For the text-containing cell, return its midpoint in (X, Y) coordinate format. 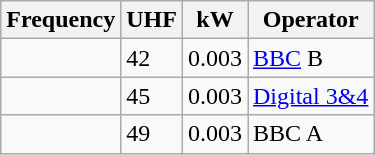
BBC B (311, 58)
45 (152, 96)
BBC A (311, 134)
Frequency (61, 20)
Operator (311, 20)
49 (152, 134)
42 (152, 58)
kW (214, 20)
UHF (152, 20)
Digital 3&4 (311, 96)
